Capture the cell that displays the provided text and extract its (x, y) central coordinate. 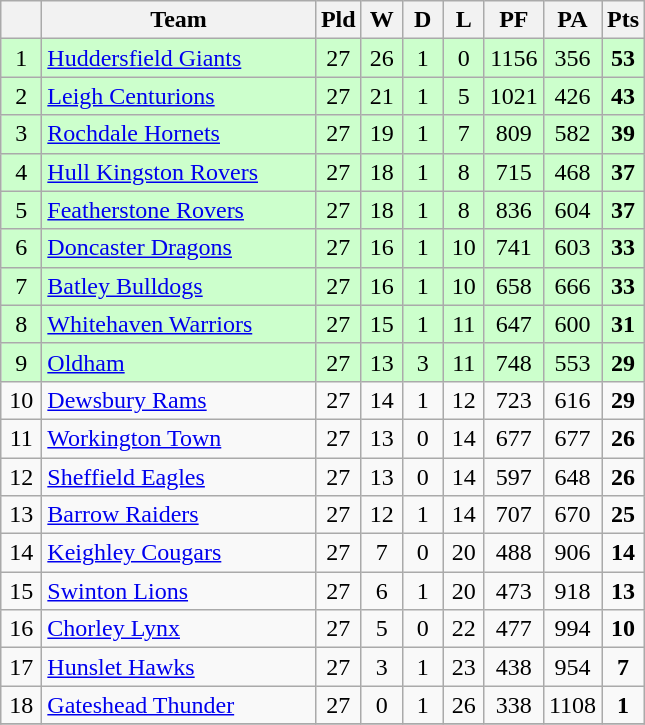
473 (514, 591)
D (422, 20)
Batley Bulldogs (179, 286)
Keighley Cougars (179, 553)
604 (572, 210)
22 (464, 629)
707 (514, 515)
1108 (572, 705)
Hull Kingston Rovers (179, 172)
918 (572, 591)
426 (572, 96)
Chorley Lynx (179, 629)
2 (22, 96)
715 (514, 172)
43 (624, 96)
31 (624, 324)
Pld (338, 20)
666 (572, 286)
Barrow Raiders (179, 515)
468 (572, 172)
553 (572, 362)
PF (514, 20)
9 (22, 362)
Leigh Centurions (179, 96)
616 (572, 400)
603 (572, 248)
994 (572, 629)
Oldham (179, 362)
723 (514, 400)
1021 (514, 96)
1156 (514, 58)
597 (514, 477)
836 (514, 210)
39 (624, 134)
L (464, 20)
488 (514, 553)
477 (514, 629)
Doncaster Dragons (179, 248)
Rochdale Hornets (179, 134)
Hunslet Hawks (179, 667)
670 (572, 515)
W (382, 20)
Workington Town (179, 438)
53 (624, 58)
Pts (624, 20)
338 (514, 705)
Sheffield Eagles (179, 477)
438 (514, 667)
Swinton Lions (179, 591)
17 (22, 667)
647 (514, 324)
Team (179, 20)
PA (572, 20)
Huddersfield Giants (179, 58)
21 (382, 96)
4 (22, 172)
741 (514, 248)
906 (572, 553)
658 (514, 286)
Gateshead Thunder (179, 705)
23 (464, 667)
356 (572, 58)
Featherstone Rovers (179, 210)
Whitehaven Warriors (179, 324)
25 (624, 515)
Dewsbury Rams (179, 400)
954 (572, 667)
582 (572, 134)
19 (382, 134)
600 (572, 324)
648 (572, 477)
748 (514, 362)
809 (514, 134)
